Provide the (X, Y) coordinate of the cell's center where the given text is located.  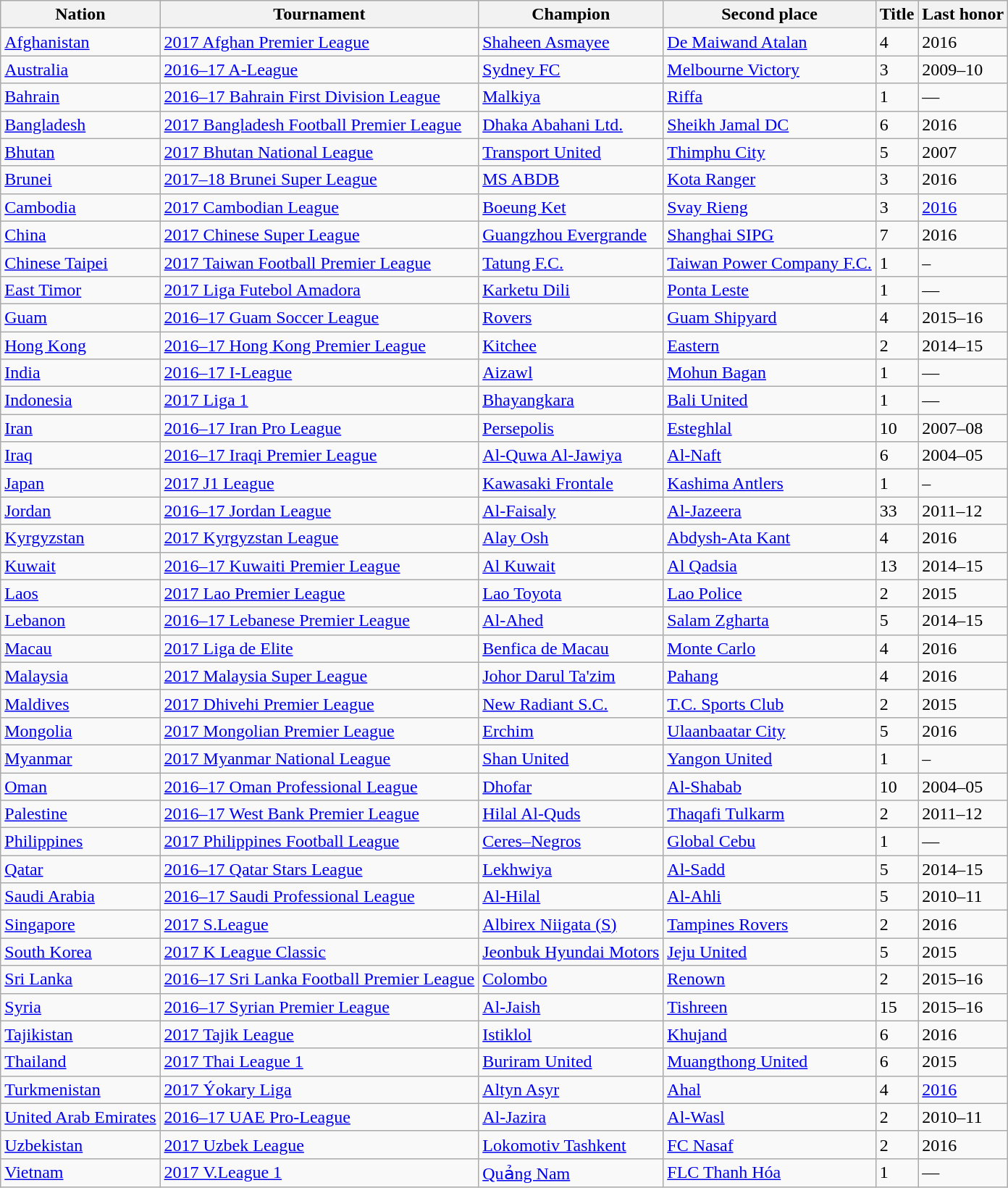
2017 Tajik League (319, 1034)
Benfica de Macau (571, 648)
2016–17 Bahrain First Division League (319, 97)
Oman (80, 786)
Yangon United (769, 758)
Alay Osh (571, 538)
Melbourne Victory (769, 70)
7 (896, 235)
Jordan (80, 511)
Al-Shabab (769, 786)
Guangzhou Evergrande (571, 235)
2017 Kyrgyzstan League (319, 538)
Boeung Ket (571, 207)
2017 S.League (319, 924)
2017 Thai League 1 (319, 1062)
Eastern (769, 346)
Qatar (80, 869)
Al Qadsia (769, 566)
India (80, 373)
2016–17 Oman Professional League (319, 786)
Kitchee (571, 346)
2017 Liga Futebol Amadora (319, 290)
Khujand (769, 1034)
Abdysh-Ata Kant (769, 538)
Myanmar (80, 758)
Indonesia (80, 401)
2017 V.League 1 (319, 1173)
Tajikistan (80, 1034)
Karketu Dili (571, 290)
FC Nasaf (769, 1145)
Lekhwiya (571, 869)
Palestine (80, 814)
Johor Darul Ta'zim (571, 676)
2016–17 Qatar Stars League (319, 869)
Kashima Antlers (769, 483)
2016–17 West Bank Premier League (319, 814)
Al-Ahli (769, 897)
Lao Toyota (571, 593)
Kota Ranger (769, 180)
Global Cebu (769, 842)
2016–17 Lebanese Premier League (319, 621)
Al-Jazeera (769, 511)
Kyrgyzstan (80, 538)
2016–17 Guam Soccer League (319, 317)
Al-Hilal (571, 897)
Aizawl (571, 373)
New Radiant S.C. (571, 703)
Sydney FC (571, 70)
Rovers (571, 317)
Shaheen Asmayee (571, 42)
Shanghai SIPG (769, 235)
Persepolis (571, 428)
2016–17 UAE Pro-League (319, 1117)
2017 Chinese Super League (319, 235)
Iraq (80, 456)
Dhaka Abahani Ltd. (571, 125)
2016–17 Sri Lanka Football Premier League (319, 979)
Monte Carlo (769, 648)
Afghanistan (80, 42)
Al-Ahed (571, 621)
2016–17 Iraqi Premier League (319, 456)
Al-Naft (769, 456)
Thailand (80, 1062)
Malkiya (571, 97)
Kawasaki Frontale (571, 483)
Jeju United (769, 952)
Bangladesh (80, 125)
Bahrain (80, 97)
2017 Afghan Premier League (319, 42)
Ponta Leste (769, 290)
Quảng Nam (571, 1173)
China (80, 235)
2017 Lao Premier League (319, 593)
Tishreen (769, 1007)
Istiklol (571, 1034)
Pahang (769, 676)
2017 K League Classic (319, 952)
Hong Kong (80, 346)
Altyn Asyr (571, 1089)
2009–10 (963, 70)
Ahal (769, 1089)
Chinese Taipei (80, 262)
2017 Mongolian Premier League (319, 731)
FLC Thanh Hóa (769, 1173)
Vietnam (80, 1173)
Syria (80, 1007)
Singapore (80, 924)
Svay Rieng (769, 207)
Esteghlal (769, 428)
2017 Myanmar National League (319, 758)
Bali United (769, 401)
Nation (80, 14)
2017 Liga 1 (319, 401)
Ulaanbaatar City (769, 731)
2017 J1 League (319, 483)
Al-Quwa Al-Jawiya (571, 456)
2016–17 Iran Pro League (319, 428)
2017 Dhivehi Premier League (319, 703)
Saudi Arabia (80, 897)
Renown (769, 979)
2017 Philippines Football League (319, 842)
2007 (963, 152)
Lokomotiv Tashkent (571, 1145)
2017 Liga de Elite (319, 648)
2016–17 Saudi Professional League (319, 897)
Brunei (80, 180)
2017 Ýokary Liga (319, 1089)
MS ABDB (571, 180)
Hilal Al-Quds (571, 814)
De Maiwand Atalan (769, 42)
T.C. Sports Club (769, 703)
2017 Cambodian League (319, 207)
33 (896, 511)
Title (896, 14)
South Korea (80, 952)
Australia (80, 70)
2017 Bangladesh Football Premier League (319, 125)
Sri Lanka (80, 979)
Lao Police (769, 593)
Riffa (769, 97)
Al Kuwait (571, 566)
13 (896, 566)
Shan United (571, 758)
2017–18 Brunei Super League (319, 180)
15 (896, 1007)
Last honor (963, 14)
Laos (80, 593)
Guam Shipyard (769, 317)
Macau (80, 648)
2016–17 Syrian Premier League (319, 1007)
Kuwait (80, 566)
Al-Faisaly (571, 511)
Albirex Niigata (S) (571, 924)
Iran (80, 428)
2016–17 Kuwaiti Premier League (319, 566)
Uzbekistan (80, 1145)
East Timor (80, 290)
United Arab Emirates (80, 1117)
Ceres–Negros (571, 842)
Erchim (571, 731)
Bhutan (80, 152)
Jeonbuk Hyundai Motors (571, 952)
2017 Taiwan Football Premier League (319, 262)
Tournament (319, 14)
Dhofar (571, 786)
Al-Wasl (769, 1117)
Turkmenistan (80, 1089)
2007–08 (963, 428)
Champion (571, 14)
Mohun Bagan (769, 373)
Al-Sadd (769, 869)
Tampines Rovers (769, 924)
Colombo (571, 979)
Guam (80, 317)
2016–17 A-League (319, 70)
Cambodia (80, 207)
Malaysia (80, 676)
2016–17 Jordan League (319, 511)
Maldives (80, 703)
Tatung F.C. (571, 262)
Bhayangkara (571, 401)
Taiwan Power Company F.C. (769, 262)
Transport United (571, 152)
Second place (769, 14)
Thaqafi Tulkarm (769, 814)
2017 Malaysia Super League (319, 676)
2016–17 Hong Kong Premier League (319, 346)
Buriram United (571, 1062)
Lebanon (80, 621)
Japan (80, 483)
Salam Zgharta (769, 621)
2017 Bhutan National League (319, 152)
Sheikh Jamal DC (769, 125)
Mongolia (80, 731)
2017 Uzbek League (319, 1145)
2016–17 I-League (319, 373)
Philippines (80, 842)
Al-Jazira (571, 1117)
Thimphu City (769, 152)
Al-Jaish (571, 1007)
Muangthong United (769, 1062)
